Search for the cell housing the specified text and yield its [x, y] center coordinate. 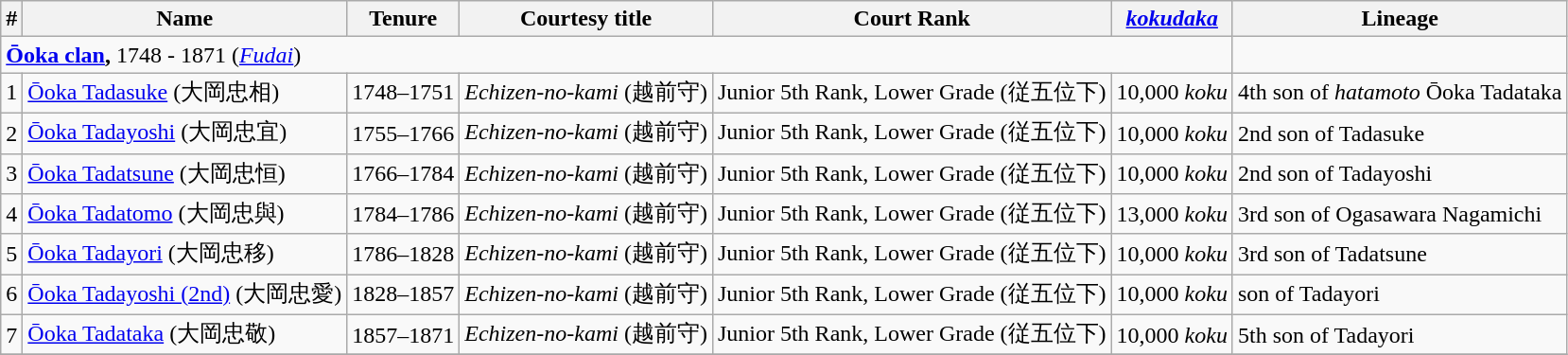
7 [11, 335]
kokudaka [1172, 19]
1755–1766 [403, 133]
Tenure [403, 19]
Ōoka Tadataka (大岡忠敬) [185, 335]
Ōoka Tadasuke (大岡忠相) [185, 93]
5 [11, 254]
# [11, 19]
3rd son of Ogasawara Nagamichi [1400, 214]
1748–1751 [403, 93]
Name [185, 19]
1784–1786 [403, 214]
Ōoka Tadatsune (大岡忠恒) [185, 174]
Ōoka clan, 1748 - 1871 (Fudai) [617, 55]
3 [11, 174]
2nd son of Tadasuke [1400, 133]
6 [11, 295]
13,000 koku [1172, 214]
1857–1871 [403, 335]
1786–1828 [403, 254]
5th son of Tadayori [1400, 335]
Ōoka Tadatomo (大岡忠與) [185, 214]
4 [11, 214]
Court Rank [912, 19]
1766–1784 [403, 174]
Ōoka Tadayoshi (2nd) (大岡忠愛) [185, 295]
Courtesy title [586, 19]
son of Tadayori [1400, 295]
3rd son of Tadatsune [1400, 254]
2 [11, 133]
4th son of hatamoto Ōoka Tadataka [1400, 93]
Ōoka Tadayoshi (大岡忠宜) [185, 133]
Lineage [1400, 19]
1828–1857 [403, 295]
1 [11, 93]
Ōoka Tadayori (大岡忠移) [185, 254]
2nd son of Tadayoshi [1400, 174]
